Determine the [x, y] coordinate at the center of the cell enclosing the given text.  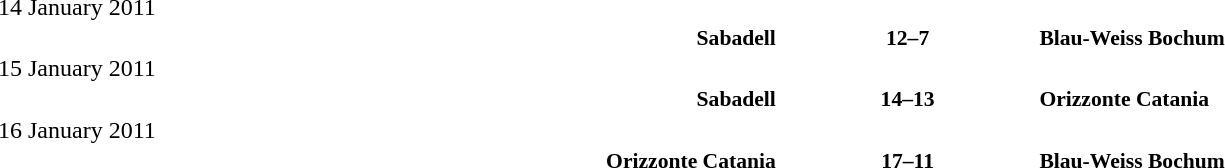
14–13 [908, 99]
12–7 [908, 38]
